Locate the cell with the specified text and output its [x, y] center coordinate. 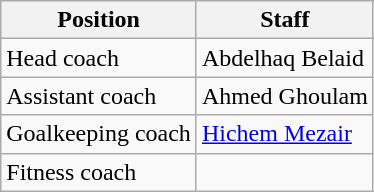
Abdelhaq Belaid [284, 58]
Head coach [99, 58]
Fitness coach [99, 172]
Staff [284, 20]
Ahmed Ghoulam [284, 96]
Goalkeeping coach [99, 134]
Hichem Mezair [284, 134]
Assistant coach [99, 96]
Position [99, 20]
